Provide the (x, y) coordinate of the cell's center where the given text is located.  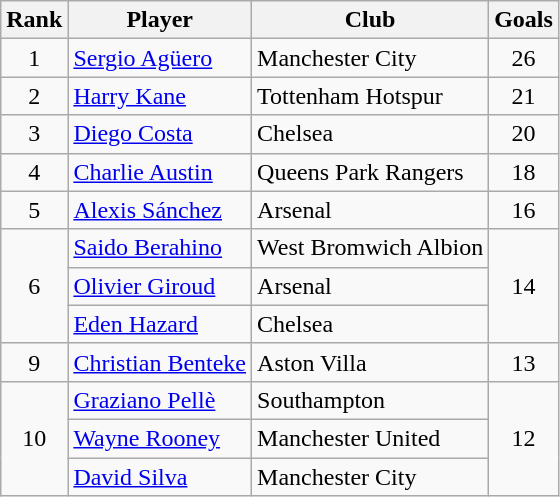
Manchester United (370, 438)
Aston Villa (370, 362)
Tottenham Hotspur (370, 96)
Player (160, 20)
26 (524, 58)
16 (524, 210)
1 (34, 58)
Olivier Giroud (160, 286)
20 (524, 134)
Southampton (370, 400)
12 (524, 438)
Eden Hazard (160, 324)
Goals (524, 20)
2 (34, 96)
Diego Costa (160, 134)
6 (34, 286)
Sergio Agüero (160, 58)
David Silva (160, 477)
3 (34, 134)
Graziano Pellè (160, 400)
Charlie Austin (160, 172)
Club (370, 20)
Harry Kane (160, 96)
9 (34, 362)
West Bromwich Albion (370, 248)
4 (34, 172)
5 (34, 210)
13 (524, 362)
Saido Berahino (160, 248)
18 (524, 172)
10 (34, 438)
Christian Benteke (160, 362)
14 (524, 286)
Wayne Rooney (160, 438)
Alexis Sánchez (160, 210)
Queens Park Rangers (370, 172)
Rank (34, 20)
21 (524, 96)
